Return [x, y] of the center of cell containing provided text 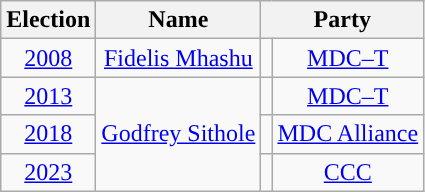
Godfrey Sithole [178, 134]
MDC Alliance [348, 134]
Party [342, 20]
CCC [348, 172]
2018 [48, 134]
2013 [48, 96]
Fidelis Mhashu [178, 58]
Name [178, 20]
Election [48, 20]
2023 [48, 172]
2008 [48, 58]
